For the text-containing cell, return its midpoint in (X, Y) coordinate format. 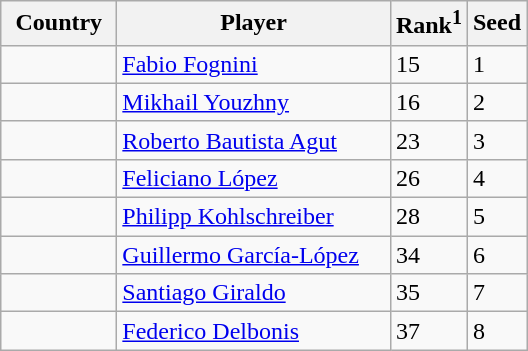
15 (428, 64)
35 (428, 293)
5 (496, 217)
4 (496, 178)
Guillermo García-López (254, 255)
Fabio Fognini (254, 64)
16 (428, 102)
1 (496, 64)
37 (428, 331)
23 (428, 140)
Rank1 (428, 24)
3 (496, 140)
28 (428, 217)
2 (496, 102)
7 (496, 293)
26 (428, 178)
Roberto Bautista Agut (254, 140)
Player (254, 24)
Mikhail Youzhny (254, 102)
Feliciano López (254, 178)
34 (428, 255)
Federico Delbonis (254, 331)
6 (496, 255)
Country (59, 24)
Philipp Kohlschreiber (254, 217)
Santiago Giraldo (254, 293)
8 (496, 331)
Seed (496, 24)
